Determine the (X, Y) coordinate at the center of the cell enclosing the given text.  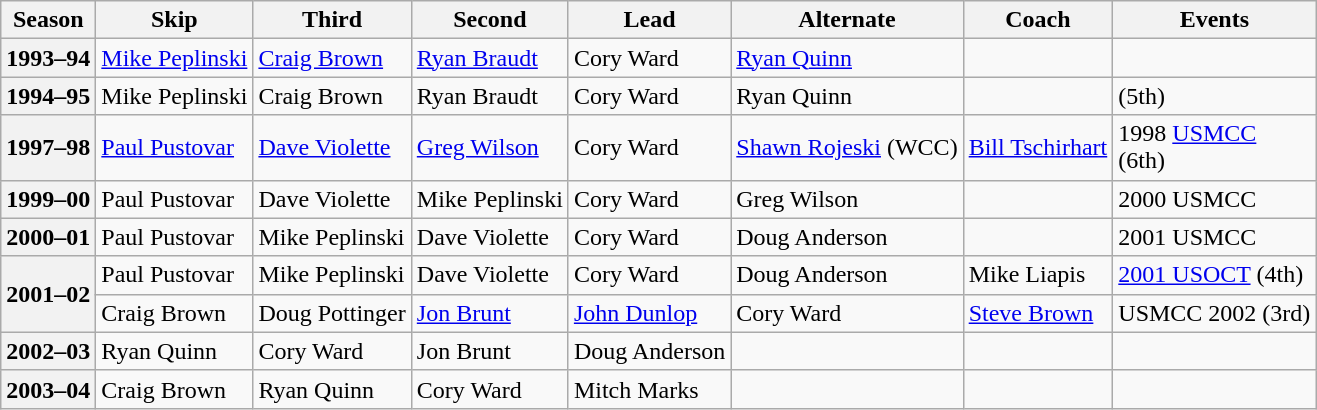
Mitch Marks (649, 389)
1997–98 (48, 148)
1994–95 (48, 96)
Mike Liapis (1038, 275)
1999–00 (48, 199)
2000–01 (48, 237)
Shawn Rojeski (WCC) (847, 148)
2001–02 (48, 294)
Alternate (847, 20)
Doug Pottinger (332, 313)
2001 USMCC (1214, 237)
Steve Brown (1038, 313)
Third (332, 20)
Bill Tschirhart (1038, 148)
1993–94 (48, 58)
(5th) (1214, 96)
Season (48, 20)
Second (490, 20)
USMCC 2002 (3rd) (1214, 313)
Events (1214, 20)
2003–04 (48, 389)
2002–03 (48, 351)
John Dunlop (649, 313)
2000 USMCC (1214, 199)
1998 USMCC (6th) (1214, 148)
Skip (174, 20)
Coach (1038, 20)
Lead (649, 20)
2001 USOCT (4th) (1214, 275)
